Capture the cell that displays the provided text and extract its (X, Y) central coordinate. 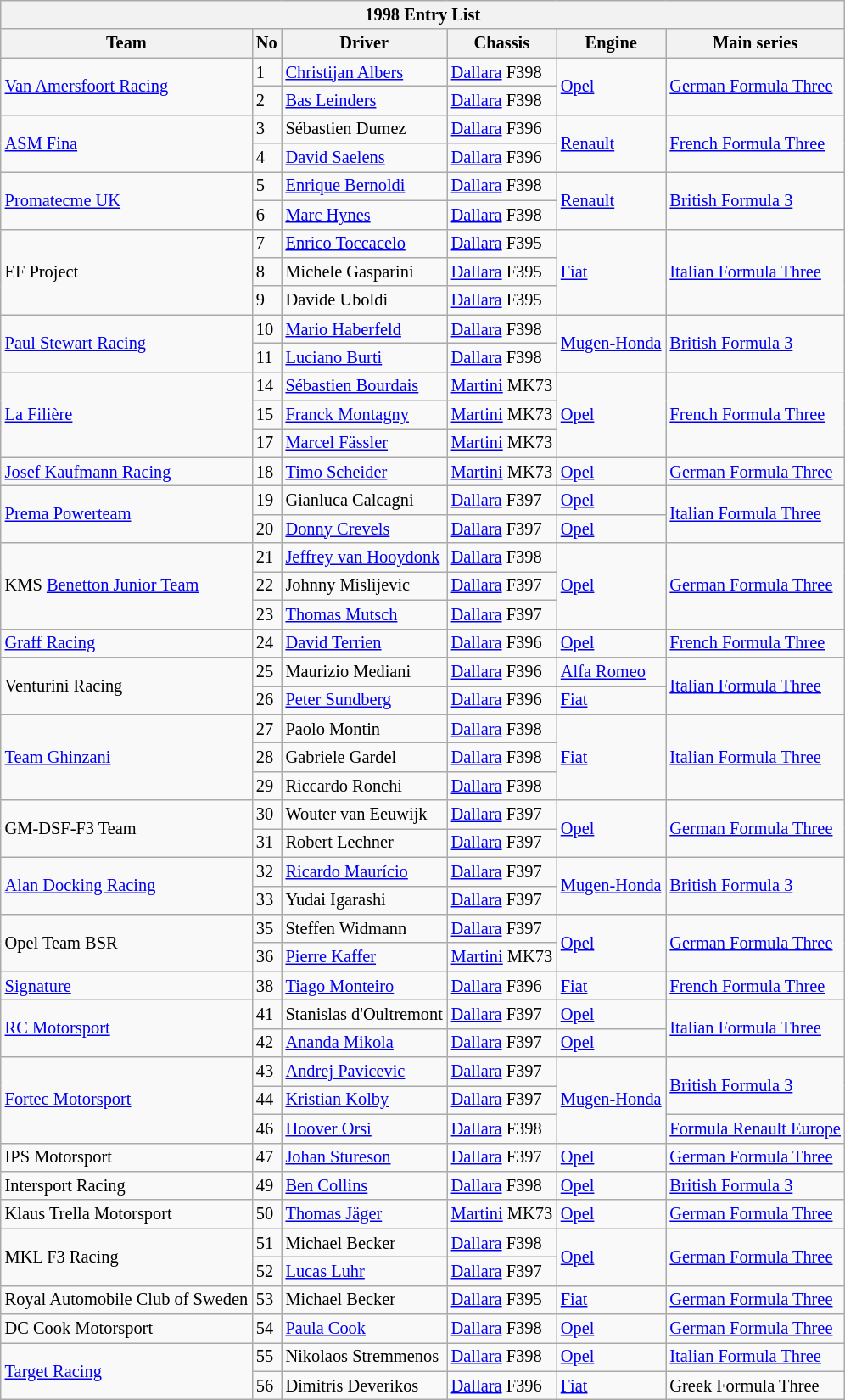
Michele Gasparini (365, 272)
42 (266, 1043)
3 (266, 129)
ASM Fina (126, 143)
Steffen Widmann (365, 928)
53 (266, 1300)
8 (266, 272)
21 (266, 557)
Franck Montagny (365, 415)
Enrico Toccacelo (365, 244)
24 (266, 643)
11 (266, 357)
30 (266, 815)
27 (266, 729)
Promatecme UK (126, 200)
David Saelens (365, 158)
56 (266, 1386)
Alfa Romeo (611, 671)
Robert Lechner (365, 843)
Sébastien Bourdais (365, 386)
Maurizio Mediani (365, 671)
Luciano Burti (365, 357)
Alan Docking Racing (126, 886)
20 (266, 529)
Wouter van Eeuwijk (365, 815)
Davide Uboldi (365, 300)
Marcel Fässler (365, 443)
6 (266, 215)
Klaus Trella Motorsport (126, 1214)
Ananda Mikola (365, 1043)
Target Racing (126, 1371)
Josef Kaufmann Racing (126, 472)
Signature (126, 986)
Paolo Montin (365, 729)
19 (266, 500)
EF Project (126, 272)
9 (266, 300)
Peter Sundberg (365, 700)
15 (266, 415)
Hoover Orsi (365, 1128)
36 (266, 957)
Thomas Mutsch (365, 614)
54 (266, 1329)
DC Cook Motorsport (126, 1329)
5 (266, 186)
Mario Haberfeld (365, 329)
51 (266, 1243)
Sébastien Dumez (365, 129)
Johan Stureson (365, 1157)
Enrique Bernoldi (365, 186)
Ben Collins (365, 1185)
Fortec Motorsport (126, 1100)
47 (266, 1157)
Thomas Jäger (365, 1214)
Intersport Racing (126, 1185)
Ricardo Maurício (365, 871)
29 (266, 786)
52 (266, 1271)
49 (266, 1185)
Opel Team BSR (126, 942)
Gabriele Gardel (365, 757)
Formula Renault Europe (755, 1128)
50 (266, 1214)
Riccardo Ronchi (365, 786)
23 (266, 614)
David Terrien (365, 643)
Paul Stewart Racing (126, 343)
Team (126, 43)
Lucas Luhr (365, 1271)
Marc Hynes (365, 215)
Pierre Kaffer (365, 957)
Gianluca Calcagni (365, 500)
2 (266, 100)
35 (266, 928)
La Filière (126, 414)
4 (266, 158)
22 (266, 585)
Venturini Racing (126, 686)
Driver (365, 43)
14 (266, 386)
Jeffrey van Hooydonk (365, 557)
Greek Formula Three (755, 1386)
Team Ghinzani (126, 757)
Prema Powerteam (126, 514)
10 (266, 329)
7 (266, 244)
Kristian Kolby (365, 1100)
Bas Leinders (365, 100)
1 (266, 72)
No (266, 43)
Graff Racing (126, 643)
33 (266, 900)
KMS Benetton Junior Team (126, 585)
18 (266, 472)
32 (266, 871)
17 (266, 443)
26 (266, 700)
31 (266, 843)
41 (266, 1014)
38 (266, 986)
Tiago Monteiro (365, 986)
Chassis (502, 43)
Van Amersfoort Racing (126, 87)
Timo Scheider (365, 472)
55 (266, 1357)
Christijan Albers (365, 72)
GM-DSF-F3 Team (126, 828)
46 (266, 1128)
43 (266, 1072)
Engine (611, 43)
RC Motorsport (126, 1028)
25 (266, 671)
Royal Automobile Club of Sweden (126, 1300)
Nikolaos Stremmenos (365, 1357)
Johnny Mislijevic (365, 585)
Paula Cook (365, 1329)
Main series (755, 43)
44 (266, 1100)
IPS Motorsport (126, 1157)
MKL F3 Racing (126, 1257)
Dimitris Deverikos (365, 1386)
1998 Entry List (422, 14)
Andrej Pavicevic (365, 1072)
Stanislas d'Oultremont (365, 1014)
28 (266, 757)
Yudai Igarashi (365, 900)
Donny Crevels (365, 529)
